Detect which cell encompasses the target text, then output its (x, y) center coordinate. 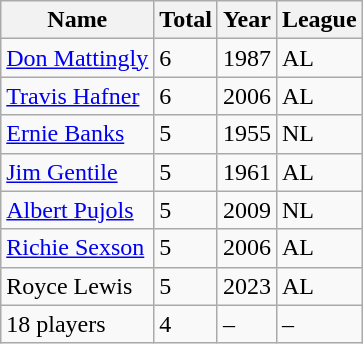
Ernie Banks (78, 134)
1987 (246, 58)
1955 (246, 134)
Jim Gentile (78, 172)
Total (186, 20)
League (319, 20)
2009 (246, 210)
Albert Pujols (78, 210)
Travis Hafner (78, 96)
18 players (78, 324)
4 (186, 324)
2023 (246, 286)
Don Mattingly (78, 58)
Year (246, 20)
1961 (246, 172)
Royce Lewis (78, 286)
Richie Sexson (78, 248)
Name (78, 20)
